Provide the (x, y) coordinate of the cell's center where the given text is located.  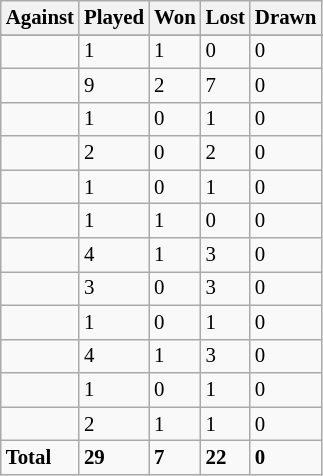
Against (40, 18)
Played (114, 18)
9 (114, 85)
29 (114, 458)
Drawn (286, 18)
22 (226, 458)
Lost (226, 18)
Total (40, 458)
Won (175, 18)
